Locate the cell with the specified text and output its [x, y] center coordinate. 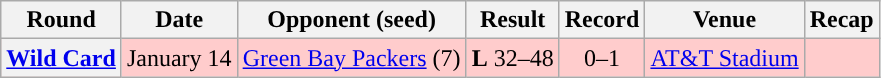
Date [179, 20]
AT&T Stadium [724, 58]
January 14 [179, 58]
Recap [842, 20]
L 32–48 [512, 58]
Result [512, 20]
Venue [724, 20]
Green Bay Packers (7) [352, 58]
Round [62, 20]
Record [602, 20]
Wild Card [62, 58]
Opponent (seed) [352, 20]
0–1 [602, 58]
